Search for the cell housing the specified text and yield its [X, Y] center coordinate. 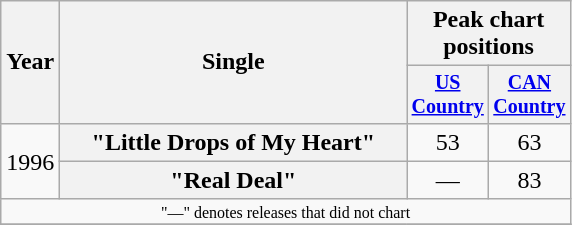
"—" denotes releases that did not chart [286, 211]
"Real Deal" [234, 180]
— [448, 180]
53 [448, 142]
Single [234, 62]
1996 [30, 161]
CAN Country [530, 94]
"Little Drops of My Heart" [234, 142]
63 [530, 142]
Peak chartpositions [488, 34]
US Country [448, 94]
83 [530, 180]
Year [30, 62]
